Provide the (X, Y) coordinate of the cell's center where the given text is located.  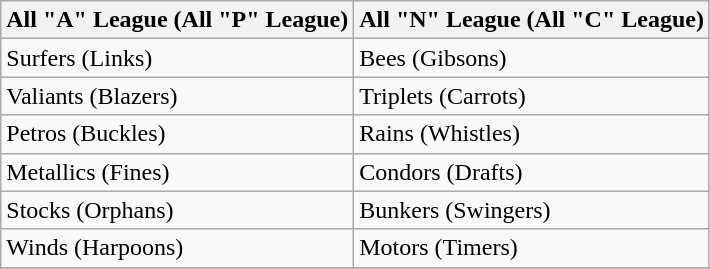
Triplets (Carrots) (532, 96)
Valiants (Blazers) (178, 96)
Rains (Whistles) (532, 134)
Bees (Gibsons) (532, 58)
Bunkers (Swingers) (532, 210)
Motors (Timers) (532, 248)
Petros (Buckles) (178, 134)
Surfers (Links) (178, 58)
Winds (Harpoons) (178, 248)
Condors (Drafts) (532, 172)
All "A" League (All "P" League) (178, 20)
All "N" League (All "C" League) (532, 20)
Metallics (Fines) (178, 172)
Stocks (Orphans) (178, 210)
